Determine the [X, Y] coordinate at the center of the cell enclosing the given text.  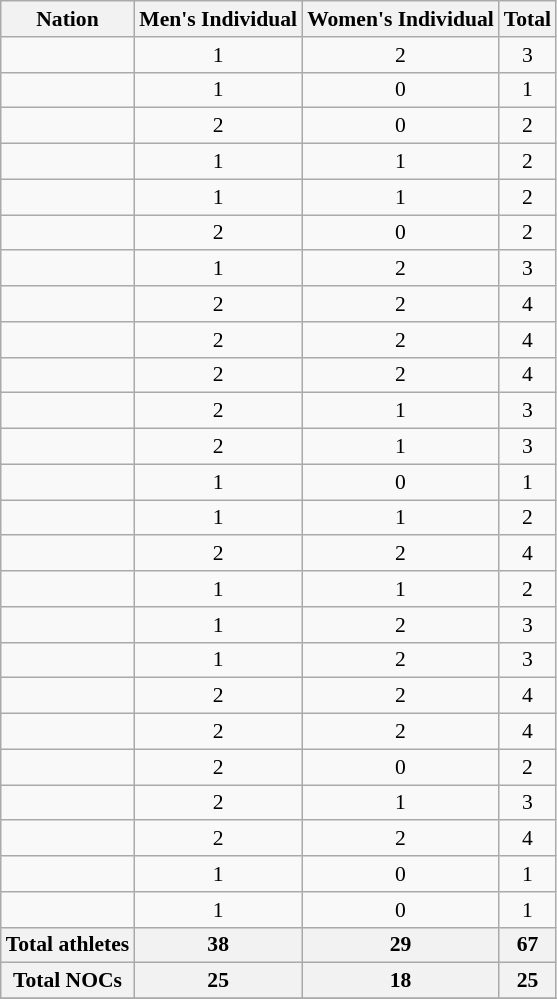
Total [528, 19]
29 [400, 945]
Men's Individual [218, 19]
Women's Individual [400, 19]
67 [528, 945]
Total athletes [68, 945]
Total NOCs [68, 981]
Nation [68, 19]
38 [218, 945]
18 [400, 981]
